Provide the (X, Y) coordinate of the cell's center where the given text is located.  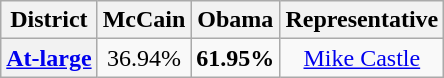
Mike Castle (362, 58)
61.95% (236, 58)
District (49, 20)
At-large (49, 58)
Obama (236, 20)
36.94% (144, 58)
Representative (362, 20)
McCain (144, 20)
